Output the [X, Y] coordinate of the center of the cell containing the given text.  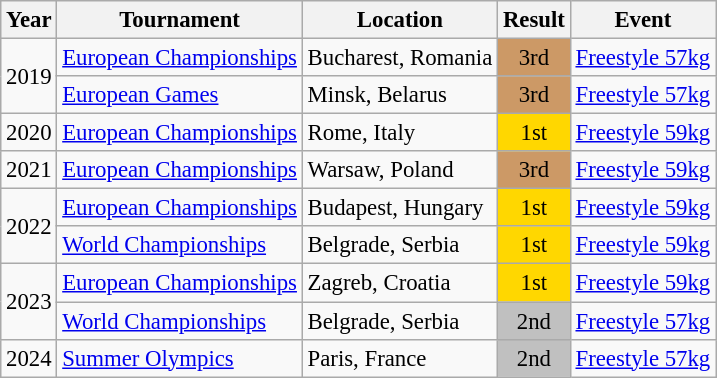
2019 [29, 76]
Tournament [180, 20]
Rome, Italy [400, 133]
Year [29, 20]
Zagreb, Croatia [400, 283]
Minsk, Belarus [400, 95]
Location [400, 20]
Event [642, 20]
2020 [29, 133]
Result [534, 20]
European Games [180, 95]
2022 [29, 226]
2021 [29, 170]
2024 [29, 358]
Warsaw, Poland [400, 170]
Paris, France [400, 358]
Budapest, Hungary [400, 208]
Bucharest, Romania [400, 58]
2023 [29, 302]
Summer Olympics [180, 358]
